Locate the cell with the specified text and output its [X, Y] center coordinate. 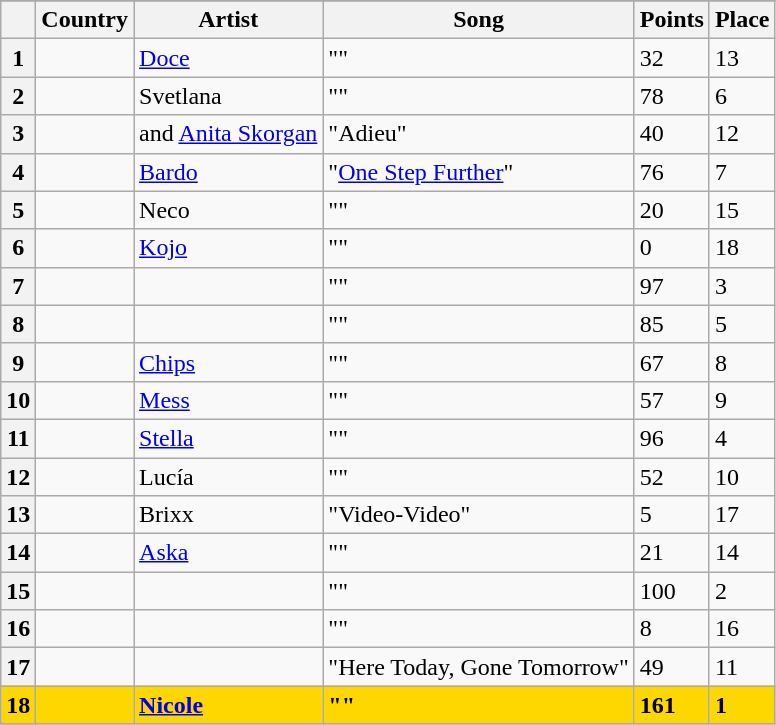
Brixx [228, 515]
Bardo [228, 172]
40 [672, 134]
Lucía [228, 477]
76 [672, 172]
Doce [228, 58]
Neco [228, 210]
85 [672, 324]
Chips [228, 362]
100 [672, 591]
Stella [228, 438]
57 [672, 400]
Place [742, 20]
"One Step Further" [478, 172]
97 [672, 286]
"Video-Video" [478, 515]
"Here Today, Gone Tomorrow" [478, 667]
52 [672, 477]
and Anita Skorgan [228, 134]
67 [672, 362]
78 [672, 96]
49 [672, 667]
Svetlana [228, 96]
96 [672, 438]
32 [672, 58]
Mess [228, 400]
161 [672, 705]
Song [478, 20]
"Adieu" [478, 134]
0 [672, 248]
21 [672, 553]
Nicole [228, 705]
Country [85, 20]
Kojo [228, 248]
Aska [228, 553]
Artist [228, 20]
Points [672, 20]
20 [672, 210]
